Search for the cell housing the specified text and yield its [x, y] center coordinate. 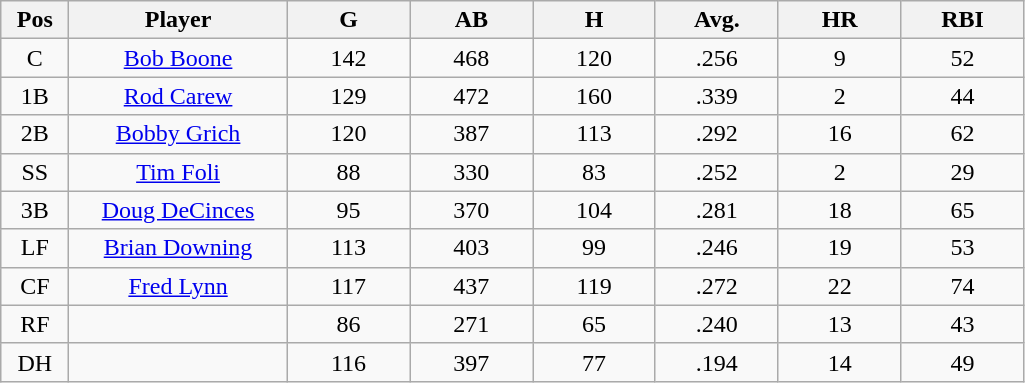
HR [840, 20]
Doug DeCinces [178, 210]
119 [594, 286]
18 [840, 210]
G [348, 20]
.281 [716, 210]
Fred Lynn [178, 286]
H [594, 20]
Brian Downing [178, 248]
SS [35, 172]
Rod Carew [178, 96]
AB [472, 20]
Avg. [716, 20]
RF [35, 324]
LF [35, 248]
129 [348, 96]
CF [35, 286]
160 [594, 96]
99 [594, 248]
.272 [716, 286]
.339 [716, 96]
Tim Foli [178, 172]
88 [348, 172]
77 [594, 362]
1B [35, 96]
.252 [716, 172]
.194 [716, 362]
.246 [716, 248]
Bob Boone [178, 58]
95 [348, 210]
437 [472, 286]
397 [472, 362]
330 [472, 172]
86 [348, 324]
74 [962, 286]
370 [472, 210]
3B [35, 210]
.256 [716, 58]
43 [962, 324]
DH [35, 362]
Pos [35, 20]
16 [840, 134]
468 [472, 58]
9 [840, 58]
62 [962, 134]
271 [472, 324]
2B [35, 134]
104 [594, 210]
142 [348, 58]
52 [962, 58]
13 [840, 324]
117 [348, 286]
C [35, 58]
.292 [716, 134]
.240 [716, 324]
83 [594, 172]
472 [472, 96]
49 [962, 362]
Bobby Grich [178, 134]
RBI [962, 20]
29 [962, 172]
116 [348, 362]
403 [472, 248]
22 [840, 286]
44 [962, 96]
14 [840, 362]
Player [178, 20]
19 [840, 248]
53 [962, 248]
387 [472, 134]
